For the text-containing cell, return its midpoint in [x, y] coordinate format. 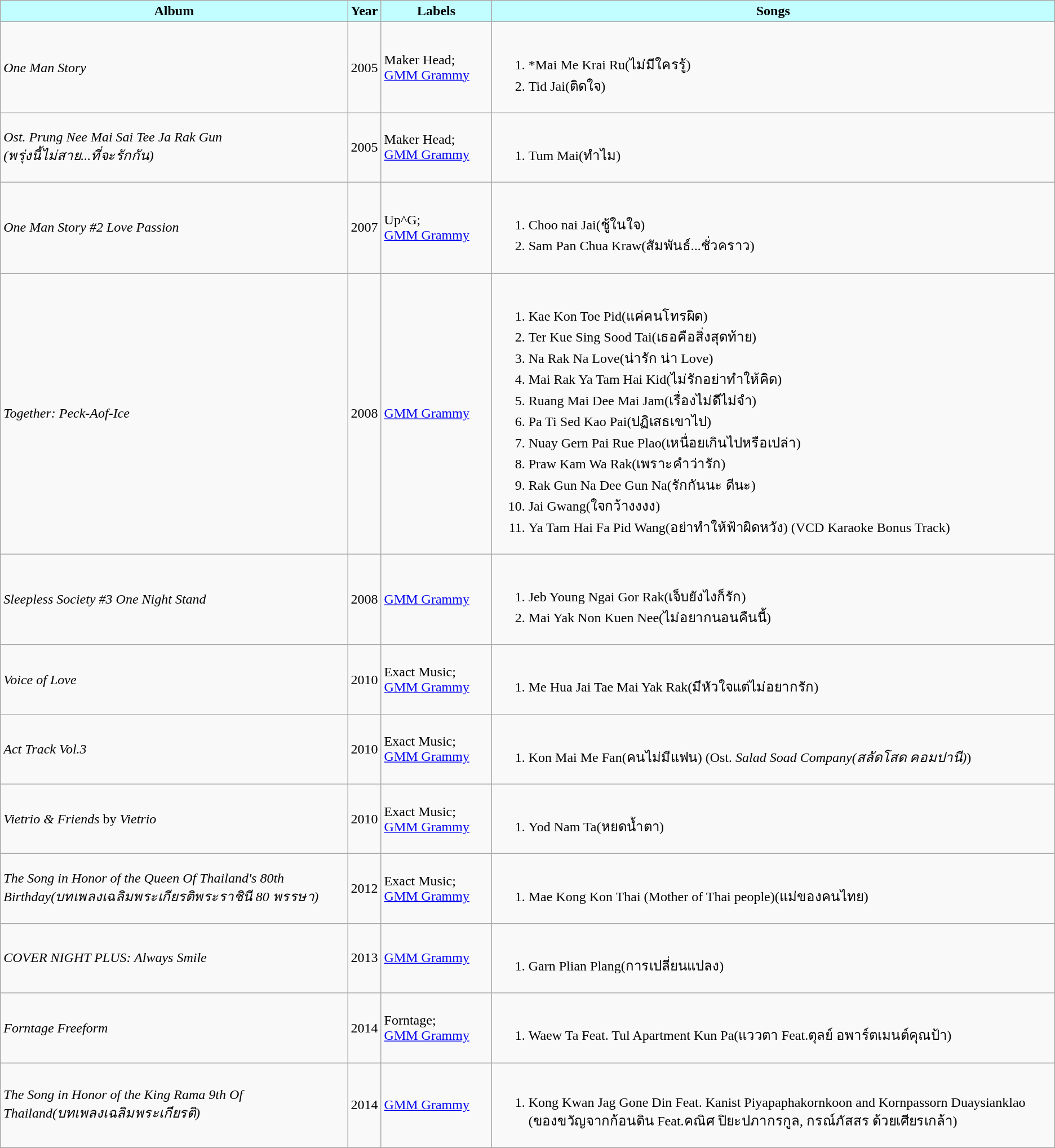
Together: Peck-Aof-Ice [174, 414]
The Song in Honor of the King Rama 9th Of Thailand(บทเพลงเฉลิมพระเกียรติ) [174, 1106]
Waew Ta Feat. Tul Apartment Kun Pa(แววตา Feat.ตุลย์ อพาร์ตเมนต์คุณป้า) [773, 1028]
COVER NIGHT PLUS: Always Smile [174, 958]
Album [174, 11]
Me Hua Jai Tae Mai Yak Rak(มีหัวใจแต่ไม่อยากรัก) [773, 680]
Labels [436, 11]
Vietrio & Friends by Vietrio [174, 819]
*Mai Me Krai Ru(ไม่มีใครรู้)Tid Jai(ติดใจ) [773, 68]
Sleepless Society #3 One Night Stand [174, 600]
2007 [364, 228]
The Song in Honor of the Queen Of Thailand's 80th Birthday(บทเพลงเฉลิมพระเกียรติพระราชินี 80 พรรษา) [174, 889]
Songs [773, 11]
Mae Kong Kon Thai (Mother of Thai people)(แม่ของคนไทย) [773, 889]
Jeb Young Ngai Gor Rak(เจ็บยังไงก็รัก)Mai Yak Non Kuen Nee(ไม่อยากนอนคืนนี้) [773, 600]
Up^G; GMM Grammy [436, 228]
Choo nai Jai(ชู้ในใจ)Sam Pan Chua Kraw(สัมพันธ์...ชั่วคราว) [773, 228]
One Man Story [174, 68]
Year [364, 11]
Forntage; GMM Grammy [436, 1028]
Yod Nam Ta(หยดน้ำตา) [773, 819]
Voice of Love [174, 680]
Garn Plian Plang(การเปลี่ยนแปลง) [773, 958]
2012 [364, 889]
Kon Mai Me Fan(คนไม่มีแฟน) (Ost. Salad Soad Company(สลัดโสด คอมปานี)) [773, 750]
One Man Story #2 Love Passion [174, 228]
2013 [364, 958]
Forntage Freeform [174, 1028]
Tum Mai(ทำไม) [773, 148]
Ost. Prung Nee Mai Sai Tee Ja Rak Gun(พรุ่งนี้ไม่สาย...ที่จะรักกัน) [174, 148]
Act Track Vol.3 [174, 750]
